Extract the (X, Y) coordinate from the center of the cell holding the provided text.  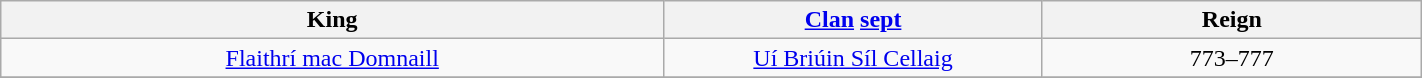
Uí Briúin Síl Cellaig (854, 58)
King (332, 20)
Clan sept (854, 20)
773–777 (1232, 58)
Flaithrí mac Domnaill (332, 58)
Reign (1232, 20)
